For the text-containing cell, return its midpoint in (X, Y) coordinate format. 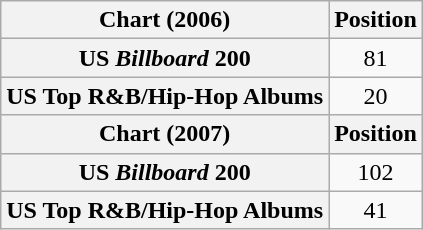
41 (376, 210)
Chart (2006) (165, 20)
Chart (2007) (165, 134)
81 (376, 58)
20 (376, 96)
102 (376, 172)
